Find where the given text appears and provide that cell's center as [x, y] coordinate. 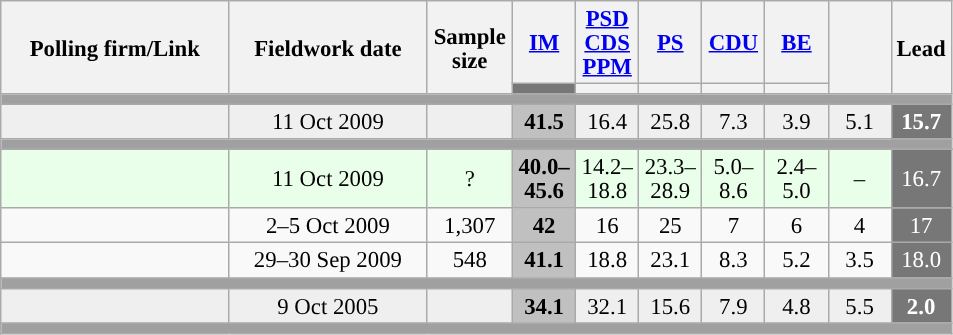
5.0–8.6 [734, 180]
4 [860, 226]
3.9 [796, 122]
16.7 [921, 180]
Polling firm/Link [115, 48]
? [470, 180]
7.3 [734, 122]
– [860, 180]
14.2–18.8 [608, 180]
15.7 [921, 122]
41.1 [544, 260]
PS [670, 42]
18.8 [608, 260]
15.6 [670, 306]
9 Oct 2005 [328, 306]
16 [608, 226]
CDU [734, 42]
7 [734, 226]
548 [470, 260]
17 [921, 226]
18.0 [921, 260]
16.4 [608, 122]
2.4–5.0 [796, 180]
Lead [921, 48]
Sample size [470, 48]
IM [544, 42]
2–5 Oct 2009 [328, 226]
23.1 [670, 260]
25 [670, 226]
42 [544, 226]
1,307 [470, 226]
8.3 [734, 260]
41.5 [544, 122]
32.1 [608, 306]
34.1 [544, 306]
PSDCDSPPM [608, 42]
4.8 [796, 306]
25.8 [670, 122]
40.0–45.6 [544, 180]
23.3–28.9 [670, 180]
5.1 [860, 122]
Fieldwork date [328, 48]
5.5 [860, 306]
7.9 [734, 306]
2.0 [921, 306]
29–30 Sep 2009 [328, 260]
3.5 [860, 260]
BE [796, 42]
6 [796, 226]
5.2 [796, 260]
